Find where the given text appears and provide that cell's center as (x, y) coordinate. 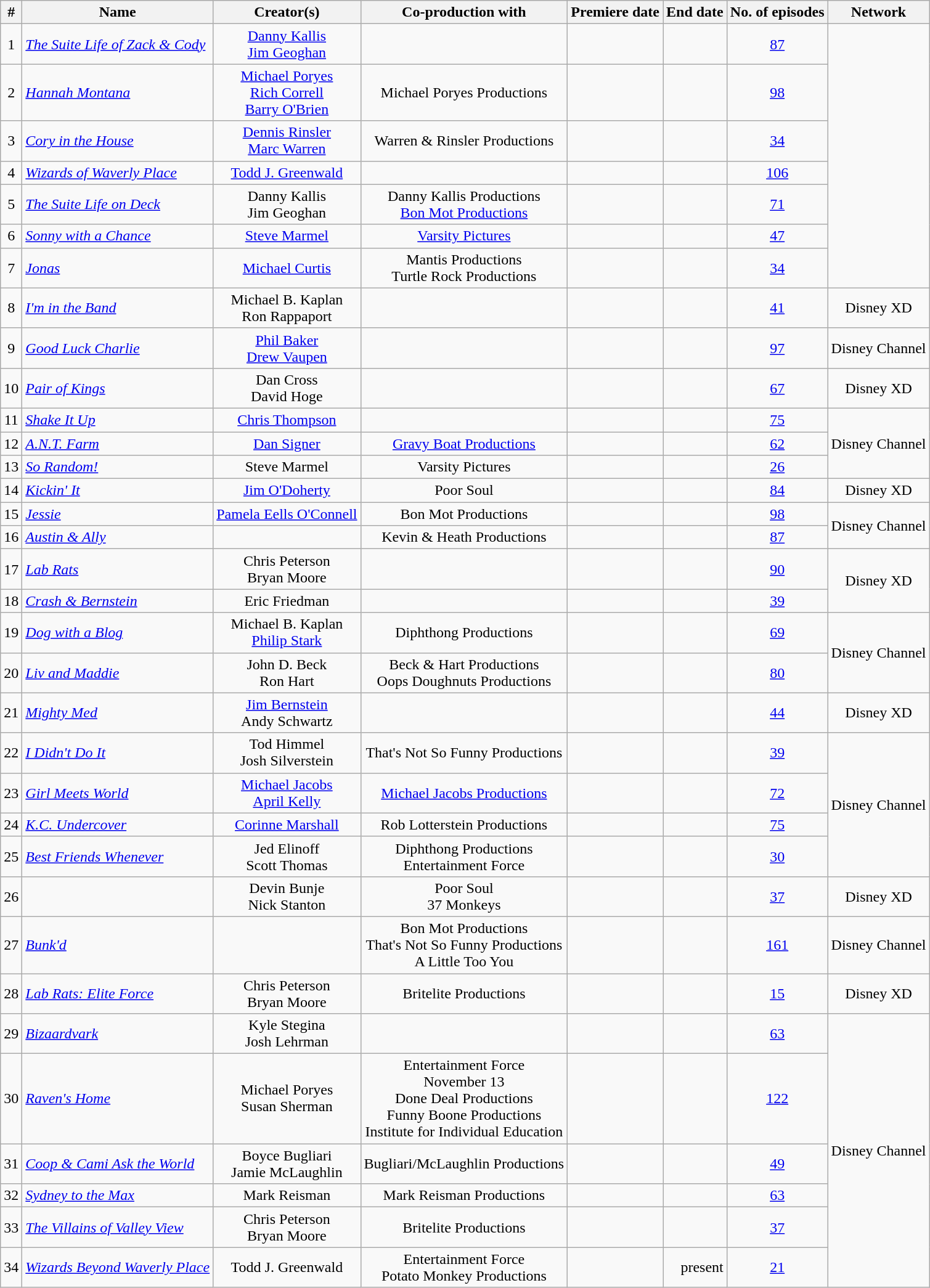
Sydney to the Max (118, 1196)
Sonny with a Chance (118, 236)
Wizards Beyond Waverly Place (118, 1267)
4 (11, 173)
67 (777, 388)
Jessie (118, 514)
27 (11, 945)
Bizaardvark (118, 1034)
Michael Poryes Productions (464, 92)
90 (777, 569)
7 (11, 267)
Diphthong Productions (464, 632)
62 (777, 443)
32 (11, 1196)
No. of episodes (777, 12)
Devin BunjeNick Stanton (287, 896)
13 (11, 467)
49 (777, 1164)
29 (11, 1034)
Pamela Eells O'Connell (287, 514)
Raven's Home (118, 1099)
I'm in the Band (118, 308)
Michael B. KaplanPhilip Stark (287, 632)
28 (11, 993)
31 (11, 1164)
Jonas (118, 267)
69 (777, 632)
Mantis Productions Turtle Rock Productions (464, 267)
72 (777, 793)
Girl Meets World (118, 793)
80 (777, 673)
Michael PoryesRich CorrellBarry O'Brien (287, 92)
5 (11, 205)
106 (777, 173)
Jim BernsteinAndy Schwartz (287, 712)
Michael JacobsApril Kelly (287, 793)
Jed ElinoffScott Thomas (287, 857)
17 (11, 569)
12 (11, 443)
20 (11, 673)
Kyle SteginaJosh Lehrman (287, 1034)
10 (11, 388)
# (11, 12)
Mighty Med (118, 712)
End date (695, 12)
Good Luck Charlie (118, 348)
Jim O'Doherty (287, 491)
122 (777, 1099)
Michael Jacobs Productions (464, 793)
Michael PoryesSusan Sherman (287, 1099)
1 (11, 44)
Entertainment ForcePotato Monkey Productions (464, 1267)
Gravy Boat Productions (464, 443)
19 (11, 632)
Tod HimmelJosh Silverstein (287, 753)
6 (11, 236)
K.C. Undercover (118, 825)
25 (11, 857)
I Didn't Do It (118, 753)
Bunk'd (118, 945)
47 (777, 236)
Name (118, 12)
Entertainment Force November 13 Done Deal Productions Funny Boone Productions Institute for Individual Education (464, 1099)
3 (11, 141)
8 (11, 308)
Michael Curtis (287, 267)
Eric Friedman (287, 601)
Best Friends Whenever (118, 857)
So Random! (118, 467)
Chris Thompson (287, 420)
84 (777, 491)
Diphthong Productions Entertainment Force (464, 857)
Premiere date (615, 12)
Wizards of Waverly Place (118, 173)
16 (11, 537)
Co-production with (464, 12)
9 (11, 348)
John D. BeckRon Hart (287, 673)
That's Not So Funny Productions (464, 753)
Kevin & Heath Productions (464, 537)
The Suite Life of Zack & Cody (118, 44)
Dan CrossDavid Hoge (287, 388)
24 (11, 825)
23 (11, 793)
Corinne Marshall (287, 825)
Crash & Bernstein (118, 601)
Rob Lotterstein Productions (464, 825)
Lab Rats: Elite Force (118, 993)
Pair of Kings (118, 388)
Cory in the House (118, 141)
Bon Mot Productions (464, 514)
Network (879, 12)
Creator(s) (287, 12)
33 (11, 1228)
Kickin' It (118, 491)
Dennis RinslerMarc Warren (287, 141)
Dog with a Blog (118, 632)
Hannah Montana (118, 92)
Shake It Up (118, 420)
Boyce BugliariJamie McLaughlin (287, 1164)
Phil BakerDrew Vaupen (287, 348)
41 (777, 308)
Beck & Hart ProductionsOops Doughnuts Productions (464, 673)
Lab Rats (118, 569)
Dan Signer (287, 443)
2 (11, 92)
97 (777, 348)
161 (777, 945)
22 (11, 753)
The Suite Life on Deck (118, 205)
Danny Kallis Productions Bon Mot Productions (464, 205)
Mark Reisman Productions (464, 1196)
Austin & Ally (118, 537)
11 (11, 420)
Coop & Cami Ask the World (118, 1164)
Poor Soul37 Monkeys (464, 896)
71 (777, 205)
Liv and Maddie (118, 673)
Michael B. KaplanRon Rappaport (287, 308)
Poor Soul (464, 491)
Bugliari/McLaughlin Productions (464, 1164)
Warren & Rinsler Productions (464, 141)
Mark Reisman (287, 1196)
Bon Mot Productions That's Not So Funny Productions A Little Too You (464, 945)
The Villains of Valley View (118, 1228)
present (695, 1267)
44 (777, 712)
18 (11, 601)
A.N.T. Farm (118, 443)
14 (11, 491)
